Pinpoint the cell where the given text exists, returning its (x, y) midpoint coordinate. 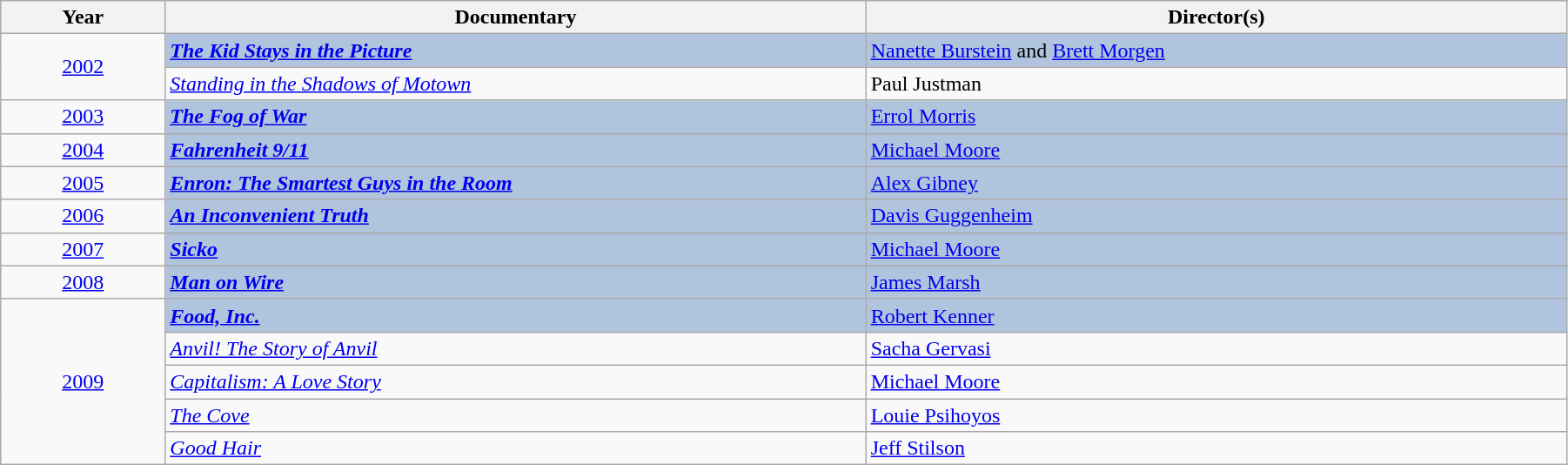
Louie Psihoyos (1216, 415)
The Kid Stays in the Picture (515, 51)
2004 (84, 150)
2009 (84, 381)
Director(s) (1216, 17)
Nanette Burstein and Brett Morgen (1216, 51)
The Cove (515, 415)
Standing in the Shadows of Motown (515, 84)
2007 (84, 249)
Food, Inc. (515, 315)
An Inconvenient Truth (515, 216)
2008 (84, 282)
James Marsh (1216, 282)
2006 (84, 216)
Errol Morris (1216, 117)
Documentary (515, 17)
Good Hair (515, 448)
Enron: The Smartest Guys in the Room (515, 183)
Man on Wire (515, 282)
Anvil! The Story of Anvil (515, 348)
Paul Justman (1216, 84)
Sicko (515, 249)
Year (84, 17)
Capitalism: A Love Story (515, 381)
Sacha Gervasi (1216, 348)
Fahrenheit 9/11 (515, 150)
2003 (84, 117)
Davis Guggenheim (1216, 216)
Jeff Stilson (1216, 448)
2005 (84, 183)
2002 (84, 67)
The Fog of War (515, 117)
Alex Gibney (1216, 183)
Robert Kenner (1216, 315)
